Output the [X, Y] coordinate of the center of the cell containing the given text.  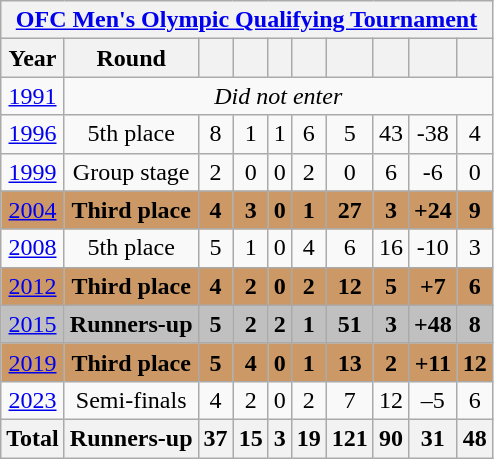
48 [474, 438]
51 [350, 324]
90 [390, 438]
2019 [33, 362]
19 [308, 438]
+24 [432, 210]
15 [250, 438]
2012 [33, 286]
Round [131, 58]
27 [350, 210]
Semi-finals [131, 400]
-10 [432, 248]
+48 [432, 324]
Year [33, 58]
-6 [432, 172]
2004 [33, 210]
Did not enter [278, 96]
+7 [432, 286]
1991 [33, 96]
37 [216, 438]
13 [350, 362]
Group stage [131, 172]
+11 [432, 362]
1996 [33, 134]
2023 [33, 400]
121 [350, 438]
–5 [432, 400]
Total [33, 438]
43 [390, 134]
9 [474, 210]
7 [350, 400]
-38 [432, 134]
16 [390, 248]
OFC Men's Olympic Qualifying Tournament [247, 20]
31 [432, 438]
2008 [33, 248]
1999 [33, 172]
2015 [33, 324]
